From the cell containing the given text, extract its center point as (X, Y) coordinate. 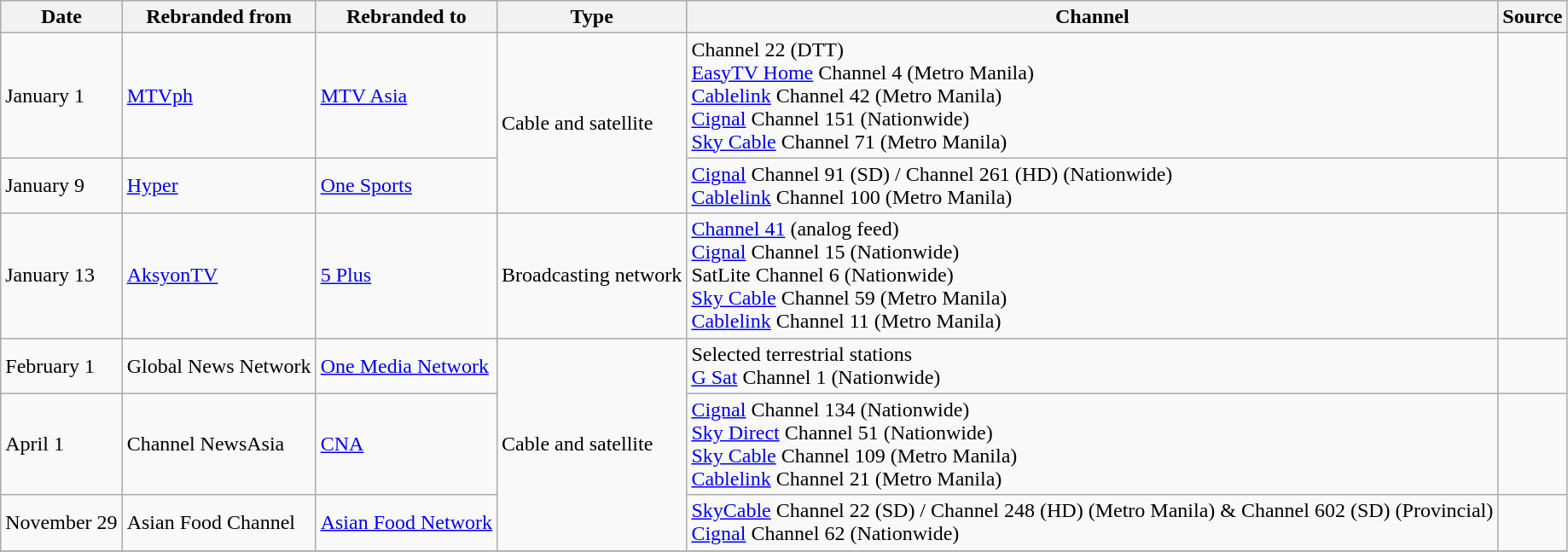
February 1 (61, 365)
Global News Network (218, 365)
January 1 (61, 96)
One Sports (406, 186)
Channel (1092, 17)
Source (1532, 17)
November 29 (61, 522)
MTVph (218, 96)
Cignal Channel 134 (Nationwide)Sky Direct Channel 51 (Nationwide)Sky Cable Channel 109 (Metro Manila)Cablelink Channel 21 (Metro Manila) (1092, 444)
SkyCable Channel 22 (SD) / Channel 248 (HD) (Metro Manila) & Channel 602 (SD) (Provincial) Cignal Channel 62 (Nationwide) (1092, 522)
Hyper (218, 186)
January 13 (61, 276)
Rebranded from (218, 17)
One Media Network (406, 365)
Date (61, 17)
Cignal Channel 91 (SD) / Channel 261 (HD) (Nationwide) Cablelink Channel 100 (Metro Manila) (1092, 186)
April 1 (61, 444)
AksyonTV (218, 276)
CNA (406, 444)
Asian Food Channel (218, 522)
Selected terrestrial stationsG Sat Channel 1 (Nationwide) (1092, 365)
Asian Food Network (406, 522)
MTV Asia (406, 96)
Broadcasting network (592, 276)
Rebranded to (406, 17)
5 Plus (406, 276)
January 9 (61, 186)
Type (592, 17)
Channel NewsAsia (218, 444)
